From the cell containing the given text, extract its center point as (X, Y) coordinate. 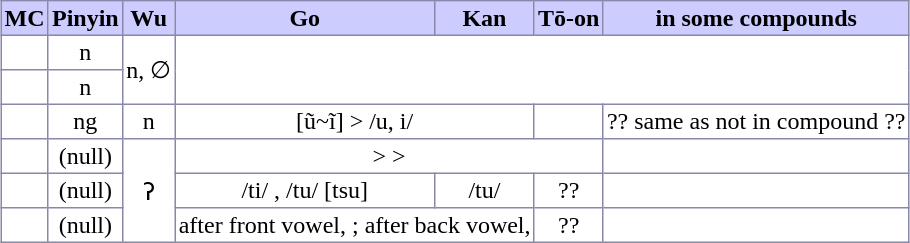
?? same as not in compound ?? (756, 121)
/tu/ (485, 190)
n, ∅ (148, 70)
Tō-on (568, 18)
in some compounds (756, 18)
/ti/ , /tu/ [tsu] (305, 190)
MC (24, 18)
Go (305, 18)
Wu (148, 18)
after front vowel, ; after back vowel, (354, 225)
> > (389, 156)
Kan (485, 18)
ʔ (148, 191)
ng (85, 121)
Pinyin (85, 18)
[ũ~ĩ] > /u, i/ (354, 121)
